From the cell containing the given text, extract its center point as [X, Y] coordinate. 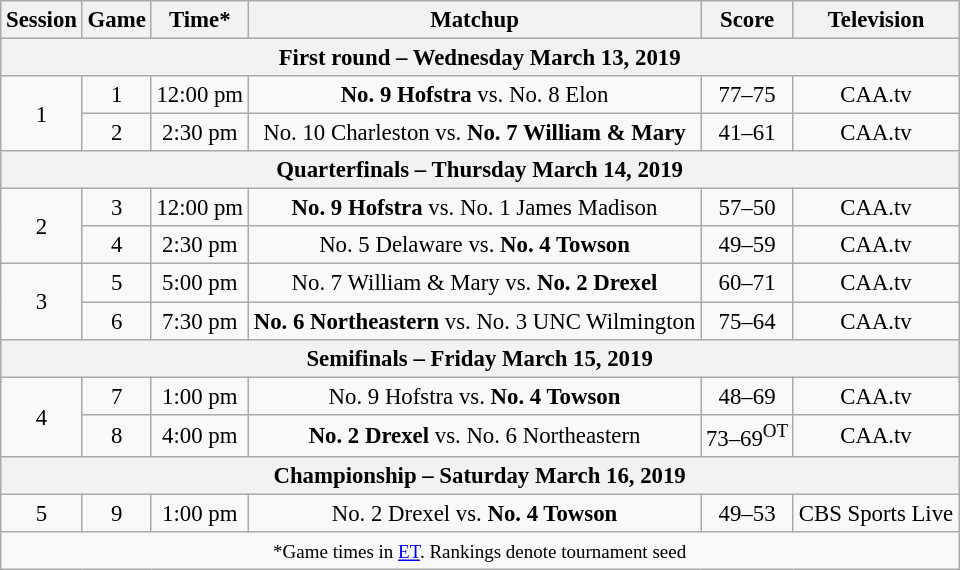
9 [116, 513]
No. 9 Hofstra vs. No. 1 James Madison [474, 208]
49–53 [748, 513]
7:30 pm [200, 321]
73–69OT [748, 435]
*Game times in ET. Rankings denote tournament seed [480, 551]
No. 2 Drexel vs. No. 6 Northeastern [474, 435]
Television [876, 20]
57–50 [748, 208]
No. 10 Charleston vs. No. 7 William & Mary [474, 133]
Score [748, 20]
8 [116, 435]
Session [42, 20]
First round – Wednesday March 13, 2019 [480, 58]
Semifinals – Friday March 15, 2019 [480, 358]
No. 2 Drexel vs. No. 4 Towson [474, 513]
No. 6 Northeastern vs. No. 3 UNC Wilmington [474, 321]
No. 9 Hofstra vs. No. 4 Towson [474, 396]
5:00 pm [200, 283]
No. 5 Delaware vs. No. 4 Towson [474, 245]
Time* [200, 20]
No. 7 William & Mary vs. No. 2 Drexel [474, 283]
7 [116, 396]
CBS Sports Live [876, 513]
No. 9 Hofstra vs. No. 8 Elon [474, 95]
75–64 [748, 321]
Matchup [474, 20]
Game [116, 20]
48–69 [748, 396]
4:00 pm [200, 435]
49–59 [748, 245]
60–71 [748, 283]
41–61 [748, 133]
Quarterfinals – Thursday March 14, 2019 [480, 170]
Championship – Saturday March 16, 2019 [480, 476]
77–75 [748, 95]
6 [116, 321]
